Identify which cell holds the provided text, then report its (X, Y) central coordinate. 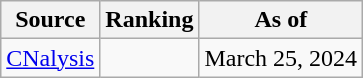
CNalysis (50, 58)
As of (281, 20)
Ranking (150, 20)
Source (50, 20)
March 25, 2024 (281, 58)
